Identify which cell holds the provided text, then report its (X, Y) central coordinate. 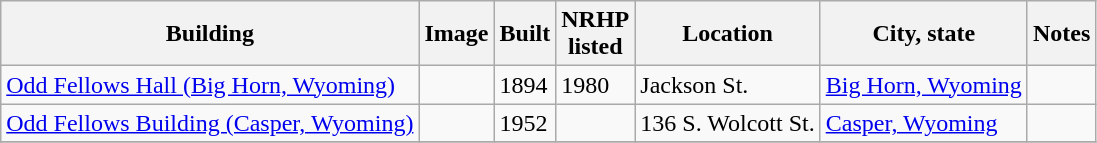
Odd Fellows Hall (Big Horn, Wyoming) (210, 85)
1894 (525, 85)
Notes (1061, 34)
Built (525, 34)
1980 (596, 85)
City, state (924, 34)
Odd Fellows Building (Casper, Wyoming) (210, 123)
Image (456, 34)
Big Horn, Wyoming (924, 85)
Jackson St. (728, 85)
136 S. Wolcott St. (728, 123)
Casper, Wyoming (924, 123)
NRHPlisted (596, 34)
Location (728, 34)
1952 (525, 123)
Building (210, 34)
